Pinpoint the cell where the given text exists, returning its (x, y) midpoint coordinate. 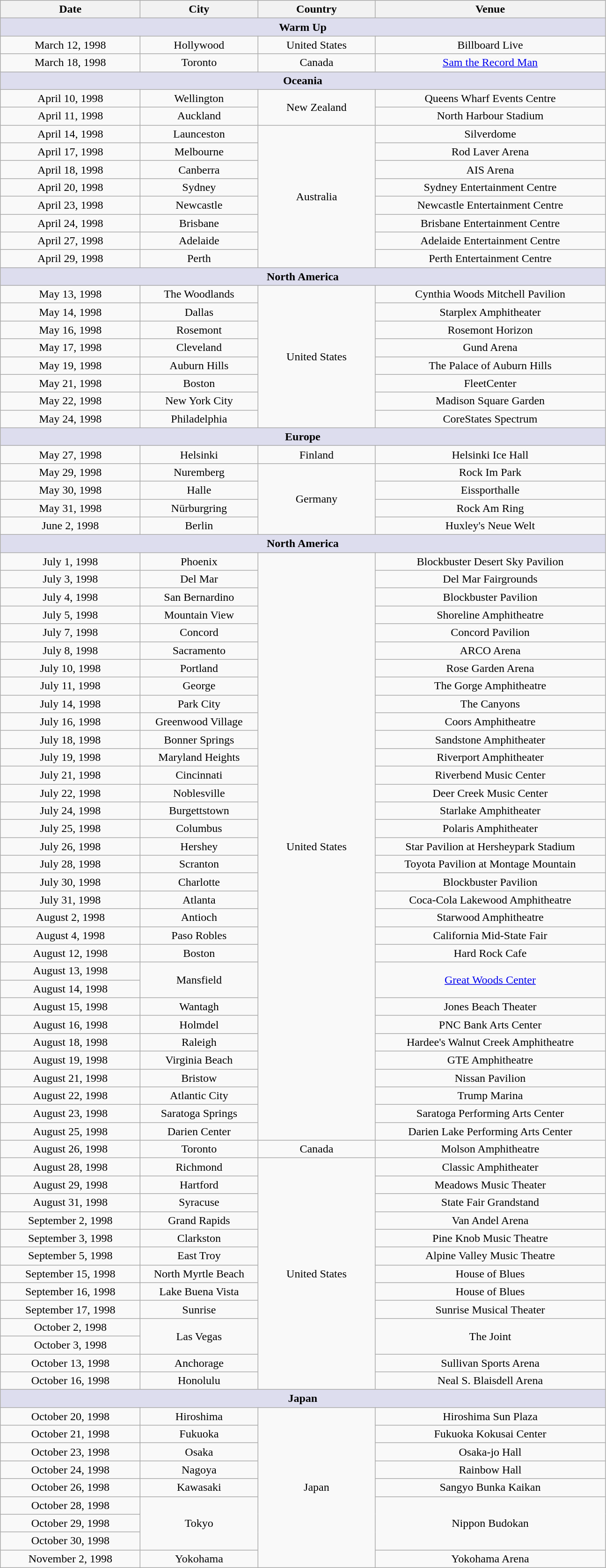
Wellington (199, 98)
Star Pavilion at Hersheypark Stadium (490, 846)
August 28, 1998 (70, 1167)
July 24, 1998 (70, 811)
FleetCenter (490, 383)
Polaris Amphitheater (490, 829)
August 26, 1998 (70, 1149)
Hardee's Walnut Creek Amphitheatre (490, 1042)
July 14, 1998 (70, 704)
Oceania (303, 80)
Blockbuster Desert Sky Pavilion (490, 562)
August 25, 1998 (70, 1131)
Neal S. Blaisdell Arena (490, 1381)
Adelaide Entertainment Centre (490, 241)
Finland (316, 454)
Nuremberg (199, 472)
October 28, 1998 (70, 1505)
October 23, 1998 (70, 1452)
Melbourne (199, 152)
September 16, 1998 (70, 1291)
November 2, 1998 (70, 1559)
May 13, 1998 (70, 294)
Osaka (199, 1452)
May 16, 1998 (70, 330)
Van Andel Arena (490, 1220)
Shoreline Amphitheatre (490, 615)
Helsinki (199, 454)
Phoenix (199, 562)
Bonner Springs (199, 739)
Rock Am Ring (490, 508)
Riverbend Music Center (490, 775)
Starwood Amphitheatre (490, 918)
Concord (199, 633)
Madison Square Garden (490, 401)
Saratoga Springs (199, 1114)
May 27, 1998 (70, 454)
Auckland (199, 116)
August 15, 1998 (70, 1006)
October 30, 1998 (70, 1541)
Sangyo Bunka Kaikan (490, 1488)
July 11, 1998 (70, 686)
Hiroshima Sun Plaza (490, 1416)
April 23, 1998 (70, 205)
Mansfield (199, 980)
State Fair Grandstand (490, 1203)
Raleigh (199, 1042)
April 17, 1998 (70, 152)
Grand Rapids (199, 1220)
Helsinki Ice Hall (490, 454)
Richmond (199, 1167)
California Mid-State Fair (490, 935)
July 21, 1998 (70, 775)
May 14, 1998 (70, 312)
August 14, 1998 (70, 989)
August 31, 1998 (70, 1203)
May 31, 1998 (70, 508)
August 2, 1998 (70, 918)
GTE Amphitheatre (490, 1060)
Nissan Pavilion (490, 1078)
August 4, 1998 (70, 935)
Trump Marina (490, 1096)
Syracuse (199, 1203)
Greenwood Village (199, 722)
Brisbane Entertainment Centre (490, 223)
October 29, 1998 (70, 1523)
July 5, 1998 (70, 615)
Sacramento (199, 650)
August 16, 1998 (70, 1024)
Hershey (199, 846)
Portland (199, 668)
April 14, 1998 (70, 134)
Rod Laver Arena (490, 152)
PNC Bank Arts Center (490, 1024)
Fukuoka (199, 1434)
Cincinnati (199, 775)
September 5, 1998 (70, 1256)
Paso Robles (199, 935)
September 2, 1998 (70, 1220)
The Palace of Auburn Hills (490, 365)
Rock Im Park (490, 472)
CoreStates Spectrum (490, 419)
Date (70, 9)
George (199, 686)
September 17, 1998 (70, 1309)
August 22, 1998 (70, 1096)
Jones Beach Theater (490, 1006)
Newcastle (199, 205)
July 30, 1998 (70, 882)
Atlantic City (199, 1096)
July 28, 1998 (70, 864)
Adelaide (199, 241)
September 3, 1998 (70, 1238)
San Bernardino (199, 597)
Darien Lake Performing Arts Center (490, 1131)
East Troy (199, 1256)
Del Mar (199, 579)
Scranton (199, 864)
August 29, 1998 (70, 1185)
June 2, 1998 (70, 526)
March 12, 1998 (70, 45)
Nürburgring (199, 508)
Antioch (199, 918)
Perth Entertainment Centre (490, 259)
Concord Pavilion (490, 633)
July 19, 1998 (70, 757)
Starplex Amphitheater (490, 312)
Hartford (199, 1185)
September 15, 1998 (70, 1274)
August 18, 1998 (70, 1042)
Saratoga Performing Arts Center (490, 1114)
May 30, 1998 (70, 490)
July 3, 1998 (70, 579)
Meadows Music Theater (490, 1185)
Del Mar Fairgrounds (490, 579)
Germany (316, 499)
Philadelphia (199, 419)
Holmdel (199, 1024)
The Canyons (490, 704)
Las Vegas (199, 1336)
July 1, 1998 (70, 562)
August 13, 1998 (70, 971)
Bristow (199, 1078)
October 21, 1998 (70, 1434)
City (199, 9)
Sydney (199, 187)
Halle (199, 490)
Berlin (199, 526)
Auburn Hills (199, 365)
Canberra (199, 169)
Dallas (199, 312)
October 20, 1998 (70, 1416)
Tokyo (199, 1523)
Yokohama Arena (490, 1559)
New York City (199, 401)
New Zealand (316, 107)
July 18, 1998 (70, 739)
Honolulu (199, 1381)
March 18, 1998 (70, 63)
July 8, 1998 (70, 650)
Sullivan Sports Arena (490, 1363)
Park City (199, 704)
April 20, 1998 (70, 187)
April 11, 1998 (70, 116)
May 22, 1998 (70, 401)
Burgettstown (199, 811)
Wantagh (199, 1006)
August 23, 1998 (70, 1114)
Deer Creek Music Center (490, 793)
Atlanta (199, 900)
Sandstone Amphitheater (490, 739)
The Joint (490, 1336)
May 21, 1998 (70, 383)
April 10, 1998 (70, 98)
Hard Rock Cafe (490, 953)
ARCO Arena (490, 650)
Sydney Entertainment Centre (490, 187)
August 21, 1998 (70, 1078)
April 24, 1998 (70, 223)
Pine Knob Music Theatre (490, 1238)
Gund Arena (490, 348)
July 16, 1998 (70, 722)
October 26, 1998 (70, 1488)
Lake Buena Vista (199, 1291)
Perth (199, 259)
Coca-Cola Lakewood Amphitheatre (490, 900)
Newcastle Entertainment Centre (490, 205)
Classic Amphitheater (490, 1167)
October 24, 1998 (70, 1470)
Eissporthalle (490, 490)
The Gorge Amphitheatre (490, 686)
Yokohama (199, 1559)
October 2, 1998 (70, 1327)
Rose Garden Arena (490, 668)
Australia (316, 196)
Anchorage (199, 1363)
Hollywood (199, 45)
Fukuoka Kokusai Center (490, 1434)
October 13, 1998 (70, 1363)
April 18, 1998 (70, 169)
April 29, 1998 (70, 259)
Launceston (199, 134)
July 22, 1998 (70, 793)
Billboard Live (490, 45)
Silverdome (490, 134)
May 24, 1998 (70, 419)
Venue (490, 9)
Europe (303, 437)
May 17, 1998 (70, 348)
October 16, 1998 (70, 1381)
Huxley's Neue Welt (490, 526)
Rainbow Hall (490, 1470)
Hiroshima (199, 1416)
Queens Wharf Events Centre (490, 98)
Charlotte (199, 882)
Sam the Record Man (490, 63)
July 4, 1998 (70, 597)
Starlake Amphitheater (490, 811)
North Myrtle Beach (199, 1274)
Mountain View (199, 615)
Coors Amphitheatre (490, 722)
Nippon Budokan (490, 1523)
July 10, 1998 (70, 668)
AIS Arena (490, 169)
Virginia Beach (199, 1060)
October 3, 1998 (70, 1345)
April 27, 1998 (70, 241)
Rosemont Horizon (490, 330)
Cleveland (199, 348)
Maryland Heights (199, 757)
Darien Center (199, 1131)
Toyota Pavilion at Montage Mountain (490, 864)
July 31, 1998 (70, 900)
Molson Amphitheatre (490, 1149)
Sunrise (199, 1309)
May 29, 1998 (70, 472)
July 26, 1998 (70, 846)
Clarkston (199, 1238)
Warm Up (303, 27)
North Harbour Stadium (490, 116)
August 12, 1998 (70, 953)
Columbus (199, 829)
Country (316, 9)
Osaka-jo Hall (490, 1452)
Riverport Amphitheater (490, 757)
The Woodlands (199, 294)
Nagoya (199, 1470)
Cynthia Woods Mitchell Pavilion (490, 294)
Brisbane (199, 223)
August 19, 1998 (70, 1060)
Sunrise Musical Theater (490, 1309)
Great Woods Center (490, 980)
Alpine Valley Music Theatre (490, 1256)
May 19, 1998 (70, 365)
July 25, 1998 (70, 829)
Noblesville (199, 793)
Rosemont (199, 330)
July 7, 1998 (70, 633)
Kawasaki (199, 1488)
